Locate the cell with the specified text and output its (x, y) center coordinate. 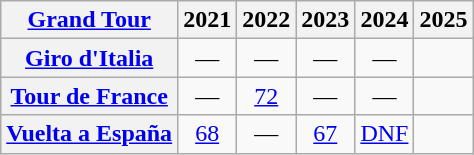
2023 (326, 20)
67 (326, 134)
DNF (384, 134)
2024 (384, 20)
2021 (208, 20)
68 (208, 134)
72 (266, 96)
Giro d'Italia (90, 58)
2022 (266, 20)
2025 (444, 20)
Vuelta a España (90, 134)
Tour de France (90, 96)
Grand Tour (90, 20)
